Identify which cell holds the provided text, then report its [x, y] central coordinate. 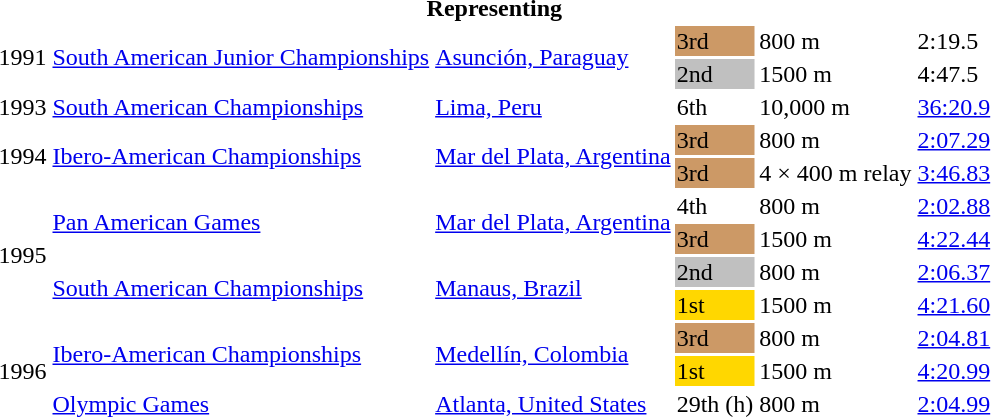
Manaus, Brazil [553, 288]
Pan American Games [241, 222]
10,000 m [836, 107]
4th [715, 206]
4 × 400 m relay [836, 173]
Asunción, Paraguay [553, 58]
South American Junior Championships [241, 58]
6th [715, 107]
Medellín, Colombia [553, 354]
Lima, Peru [553, 107]
